Locate the cell with the specified text and output its [X, Y] center coordinate. 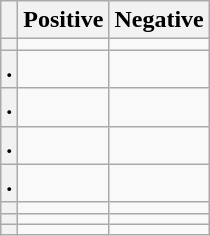
Negative [159, 20]
Positive [64, 20]
